Provide the [X, Y] coordinate of the cell's center where the given text is located.  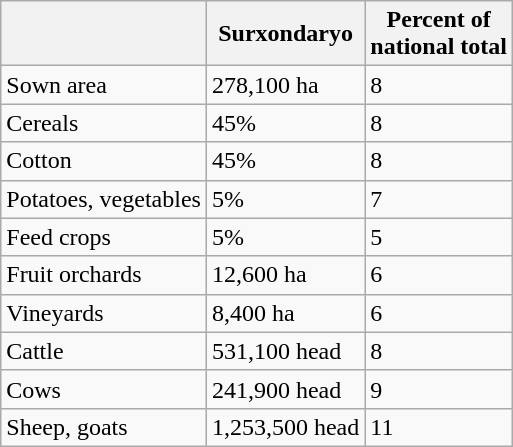
9 [439, 389]
7 [439, 199]
1,253,500 head [285, 427]
8,400 ha [285, 313]
Cotton [104, 161]
278,100 ha [285, 85]
Sown area [104, 85]
11 [439, 427]
Sheep, goats [104, 427]
Potatoes, vegetables [104, 199]
531,100 head [285, 351]
Cattle [104, 351]
Fruit orchards [104, 275]
12,600 ha [285, 275]
Surxondaryo [285, 34]
Cereals [104, 123]
Cows [104, 389]
Vineyards [104, 313]
Percent ofnational total [439, 34]
241,900 head [285, 389]
5 [439, 237]
Feed crops [104, 237]
